Capture the cell that displays the provided text and extract its [x, y] central coordinate. 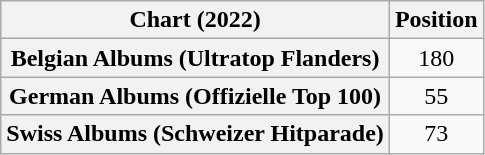
Chart (2022) [196, 20]
German Albums (Offizielle Top 100) [196, 96]
73 [436, 134]
Position [436, 20]
180 [436, 58]
Belgian Albums (Ultratop Flanders) [196, 58]
55 [436, 96]
Swiss Albums (Schweizer Hitparade) [196, 134]
